From the cell containing the given text, extract its center point as [x, y] coordinate. 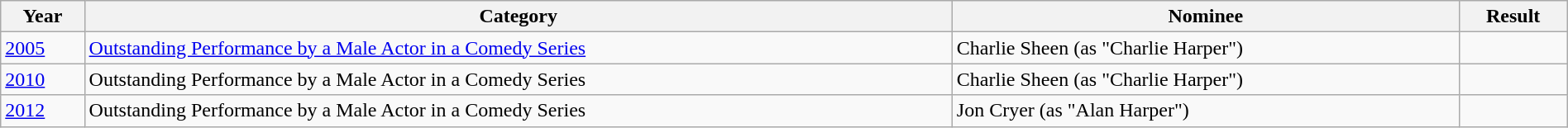
2010 [43, 79]
2005 [43, 48]
Nominee [1206, 17]
2012 [43, 111]
Year [43, 17]
Result [1513, 17]
Jon Cryer (as "Alan Harper") [1206, 111]
Category [518, 17]
